Return the (X, Y) coordinate for the center point of the cell that contains the specified text.  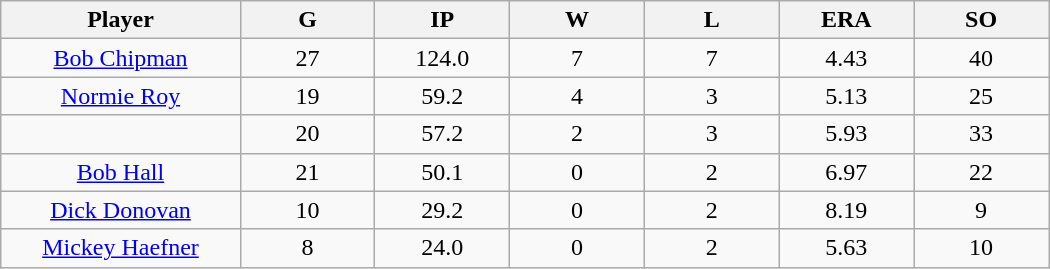
4.43 (846, 58)
57.2 (442, 134)
21 (308, 172)
5.93 (846, 134)
6.97 (846, 172)
19 (308, 96)
29.2 (442, 210)
33 (982, 134)
22 (982, 172)
9 (982, 210)
4 (578, 96)
20 (308, 134)
59.2 (442, 96)
40 (982, 58)
24.0 (442, 248)
G (308, 20)
Dick Donovan (120, 210)
124.0 (442, 58)
50.1 (442, 172)
ERA (846, 20)
5.63 (846, 248)
Normie Roy (120, 96)
27 (308, 58)
8.19 (846, 210)
Bob Hall (120, 172)
Bob Chipman (120, 58)
Mickey Haefner (120, 248)
Player (120, 20)
SO (982, 20)
5.13 (846, 96)
8 (308, 248)
25 (982, 96)
IP (442, 20)
W (578, 20)
L (712, 20)
